Capture the cell that displays the provided text and extract its (x, y) central coordinate. 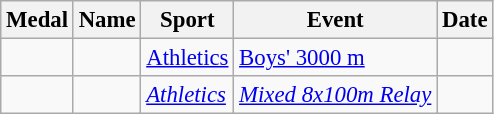
Mixed 8x100m Relay (336, 95)
Medal (38, 20)
Sport (188, 20)
Name (107, 20)
Event (336, 20)
Date (465, 20)
Boys' 3000 m (336, 58)
